Return [x, y] of the center of cell containing provided text 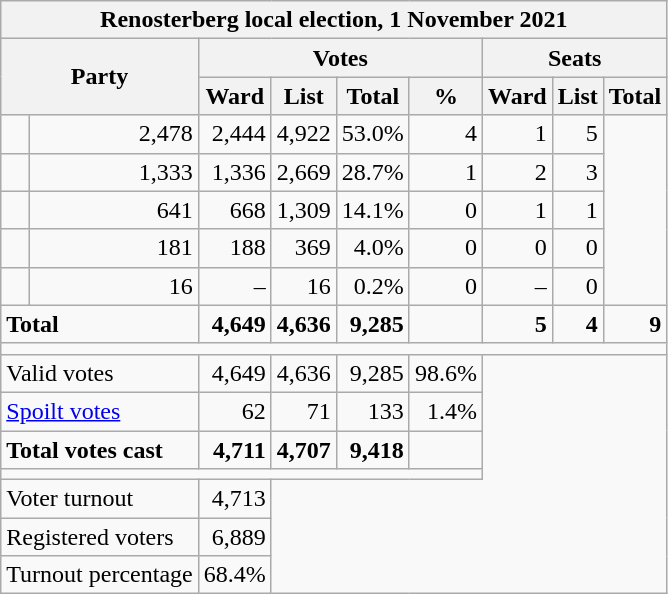
71 [304, 411]
4,707 [304, 449]
1,336 [234, 172]
3 [578, 172]
Total votes cast [100, 449]
62 [234, 411]
1.4% [446, 411]
28.7% [372, 172]
369 [304, 248]
4,713 [234, 499]
1,333 [114, 172]
181 [114, 248]
4.0% [372, 248]
Turnout percentage [100, 575]
Votes [340, 58]
668 [234, 210]
4,711 [234, 449]
14.1% [372, 210]
% [446, 96]
Party [100, 77]
9,418 [372, 449]
2 [517, 172]
Renosterberg local election, 1 November 2021 [334, 20]
2,478 [114, 134]
Registered voters [100, 537]
98.6% [446, 373]
Seats [574, 58]
641 [114, 210]
188 [234, 248]
133 [372, 411]
1,309 [304, 210]
Voter turnout [100, 499]
9 [635, 324]
4,922 [304, 134]
Spoilt votes [100, 411]
Valid votes [100, 373]
6,889 [234, 537]
68.4% [234, 575]
53.0% [372, 134]
2,444 [234, 134]
2,669 [304, 172]
0.2% [372, 286]
